For the text-containing cell, return its midpoint in (X, Y) coordinate format. 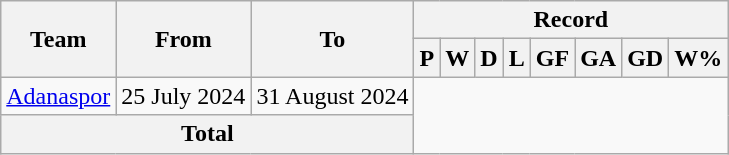
D (489, 58)
GF (552, 58)
To (332, 39)
P (427, 58)
Record (571, 20)
W% (698, 58)
GD (646, 58)
Adanaspor (58, 96)
25 July 2024 (184, 96)
Team (58, 39)
From (184, 39)
31 August 2024 (332, 96)
W (458, 58)
GA (598, 58)
L (516, 58)
Total (208, 134)
